Find where the given text appears and provide that cell's center as (x, y) coordinate. 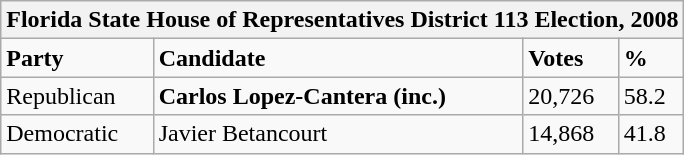
Candidate (338, 58)
14,868 (570, 134)
Republican (77, 96)
41.8 (651, 134)
% (651, 58)
Carlos Lopez-Cantera (inc.) (338, 96)
Florida State House of Representatives District 113 Election, 2008 (342, 20)
Votes (570, 58)
Democratic (77, 134)
Party (77, 58)
Javier Betancourt (338, 134)
20,726 (570, 96)
58.2 (651, 96)
